Pinpoint the cell where the given text exists, returning its [X, Y] midpoint coordinate. 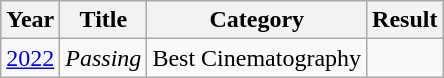
Title [104, 20]
Best Cinematography [257, 58]
Passing [104, 58]
Category [257, 20]
Result [405, 20]
Year [30, 20]
2022 [30, 58]
